Output the (x, y) coordinate of the center of the cell containing the given text.  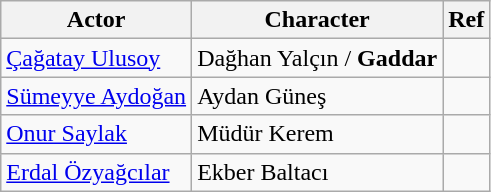
Onur Saylak (96, 134)
Character (318, 20)
Çağatay Ulusoy (96, 58)
Sümeyye Aydoğan (96, 96)
Ekber Baltacı (318, 172)
Müdür Kerem (318, 134)
Actor (96, 20)
Erdal Özyağcılar (96, 172)
Aydan Güneş (318, 96)
Ref (466, 20)
Dağhan Yalçın / Gaddar (318, 58)
